Find where the given text appears and provide that cell's center as (X, Y) coordinate. 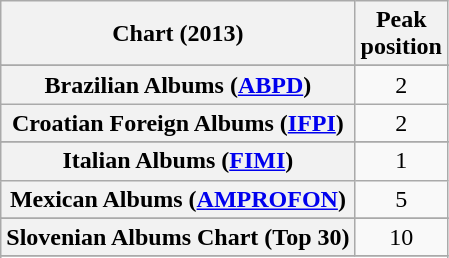
Slovenian Albums Chart (Top 30) (178, 237)
5 (401, 199)
1 (401, 161)
Brazilian Albums (ABPD) (178, 85)
Italian Albums (FIMI) (178, 161)
Peakposition (401, 34)
Mexican Albums (AMPROFON) (178, 199)
Chart (2013) (178, 34)
Croatian Foreign Albums (IFPI) (178, 123)
10 (401, 237)
